Determine the (x, y) coordinate at the center of the cell enclosing the given text.  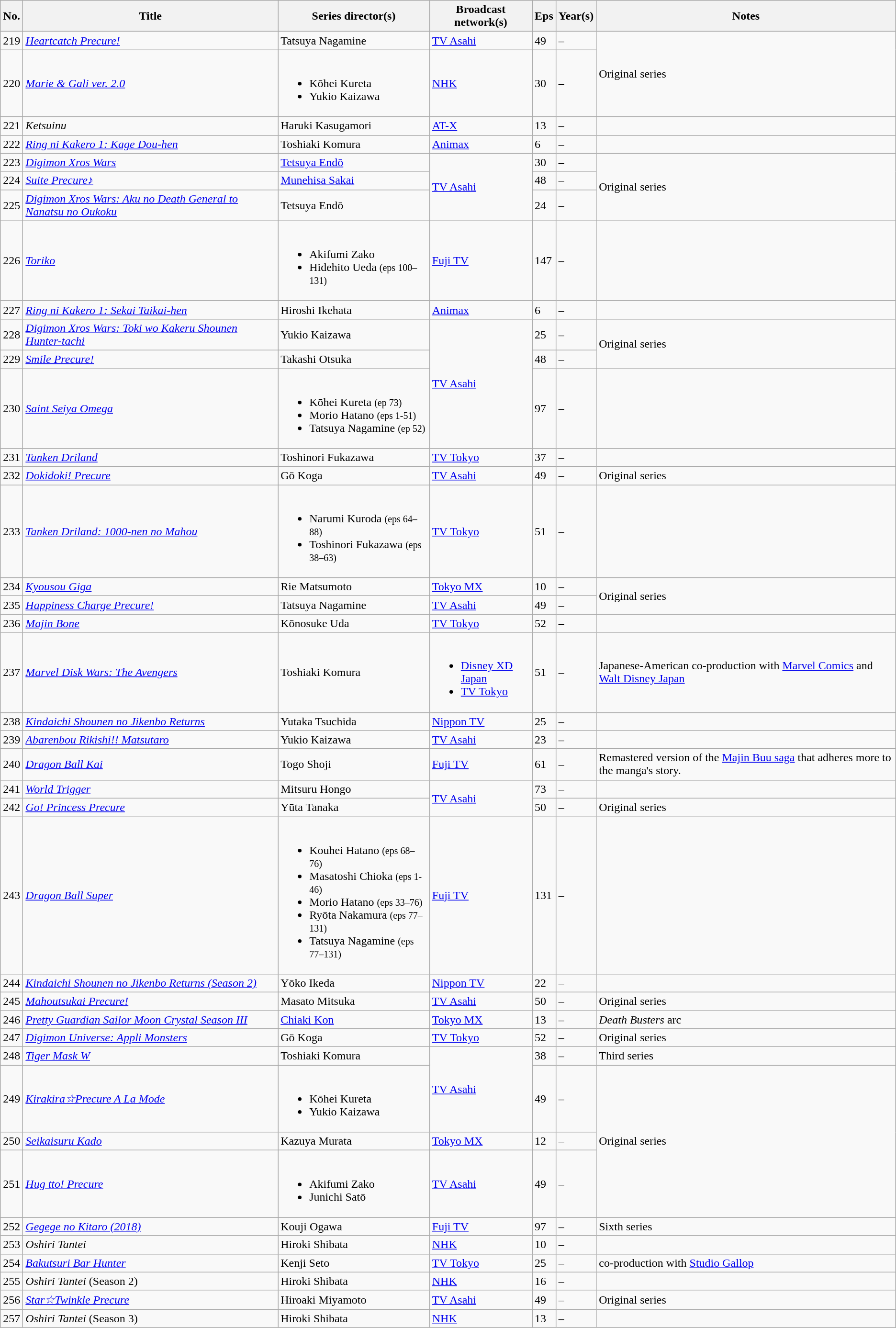
Suite Precure♪ (150, 180)
Yutaka Tsuchida (354, 721)
229 (11, 359)
233 (11, 531)
Seikaisuru Kado (150, 1141)
Year(s) (576, 16)
Notes (746, 16)
250 (11, 1141)
Akifumi ZakoJunichi Satō (354, 1184)
Series director(s) (354, 16)
24 (544, 205)
Akifumi ZakoHidehito Ueda (eps 100–131) (354, 260)
254 (11, 1263)
238 (11, 721)
Death Busters arc (746, 1019)
257 (11, 1318)
Kyousou Giga (150, 587)
Yūta Tanaka (354, 807)
Kōnosuke Uda (354, 623)
Kindaichi Shounen no Jikenbo Returns (Season 2) (150, 983)
Remastered version of the Majin Buu saga that adheres more to the manga's story. (746, 764)
221 (11, 126)
Chiaki Kon (354, 1019)
223 (11, 162)
Hiroaki Miyamoto (354, 1300)
252 (11, 1227)
224 (11, 180)
61 (544, 764)
232 (11, 476)
16 (544, 1281)
Oshiri Tantei (Season 2) (150, 1281)
Kōhei Kureta (ep 73)Morio Hatano (eps 1-51)Tatsuya Nagamine (ep 52) (354, 409)
Tiger Mask W (150, 1056)
237 (11, 672)
230 (11, 409)
22 (544, 983)
Broadcast network(s) (481, 16)
Pretty Guardian Sailor Moon Crystal Season III (150, 1019)
Oshiri Tantei (150, 1245)
Digimon Xros Wars: Aku no Death General to Nanatsu no Oukoku (150, 205)
Saint Seiya Omega (150, 409)
Munehisa Sakai (354, 180)
242 (11, 807)
Star☆Twinkle Precure (150, 1300)
Narumi Kuroda (eps 64–88)Toshinori Fukazawa (eps 38–63) (354, 531)
Kouhei Hatano (eps 68–76)Masatoshi Chioka (eps 1-46)Morio Hatano (eps 33–76)Ryōta Nakamura (eps 77–131)Tatsuya Nagamine (eps 77–131) (354, 895)
Mitsuru Hongo (354, 789)
Kirakira☆Precure A La Mode (150, 1099)
Kazuya Murata (354, 1141)
241 (11, 789)
Heartcatch Precure! (150, 41)
147 (544, 260)
Togo Shoji (354, 764)
Hiroshi Ikehata (354, 310)
Masato Mitsuka (354, 1001)
Marie & Gali ver. 2.0 (150, 83)
Disney XD JapanTV Tokyo (481, 672)
73 (544, 789)
Third series (746, 1056)
247 (11, 1038)
236 (11, 623)
Toshinori Fukazawa (354, 458)
23 (544, 740)
Bakutsuri Bar Hunter (150, 1263)
Digimon Universe: Appli Monsters (150, 1038)
co-production with Studio Gallop (746, 1263)
Marvel Disk Wars: The Avengers (150, 672)
AT-X (481, 126)
Dokidoki! Precure (150, 476)
World Trigger (150, 789)
Kouji Ogawa (354, 1227)
256 (11, 1300)
245 (11, 1001)
Kenji Seto (354, 1263)
Ring ni Kakero 1: Sekai Taikai-hen (150, 310)
Takashi Otsuka (354, 359)
Ring ni Kakero 1: Kage Dou-hen (150, 144)
226 (11, 260)
Gegege no Kitaro (2018) (150, 1227)
No. (11, 16)
Happiness Charge Precure! (150, 605)
Tanken Driland: 1000-nen no Mahou (150, 531)
Dragon Ball Kai (150, 764)
Abarenbou Rikishi!! Matsutaro (150, 740)
219 (11, 41)
225 (11, 205)
248 (11, 1056)
Ketsuinu (150, 126)
253 (11, 1245)
246 (11, 1019)
243 (11, 895)
37 (544, 458)
Smile Precure! (150, 359)
Rie Matsumoto (354, 587)
255 (11, 1281)
Digimon Xros Wars (150, 162)
Digimon Xros Wars: Toki wo Kakeru Shounen Hunter-tachi (150, 334)
231 (11, 458)
12 (544, 1141)
227 (11, 310)
Yōko Ikeda (354, 983)
244 (11, 983)
Eps (544, 16)
Oshiri Tantei (Season 3) (150, 1318)
235 (11, 605)
Hug tto! Precure (150, 1184)
Title (150, 16)
Sixth series (746, 1227)
Majin Bone (150, 623)
38 (544, 1056)
220 (11, 83)
Tanken Driland (150, 458)
249 (11, 1099)
Go! Princess Precure (150, 807)
251 (11, 1184)
228 (11, 334)
Mahoutsukai Precure! (150, 1001)
239 (11, 740)
Haruki Kasugamori (354, 126)
234 (11, 587)
222 (11, 144)
Toriko (150, 260)
131 (544, 895)
Japanese-American co-production with Marvel Comics and Walt Disney Japan (746, 672)
240 (11, 764)
Dragon Ball Super (150, 895)
Kindaichi Shounen no Jikenbo Returns (150, 721)
